Detect which cell encompasses the target text, then output its [x, y] center coordinate. 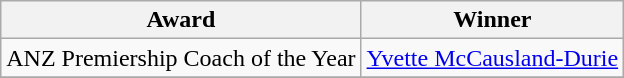
Winner [492, 20]
Yvette McCausland-Durie [492, 58]
Award [181, 20]
ANZ Premiership Coach of the Year [181, 58]
